Output the [X, Y] coordinate of the center of the cell containing the given text.  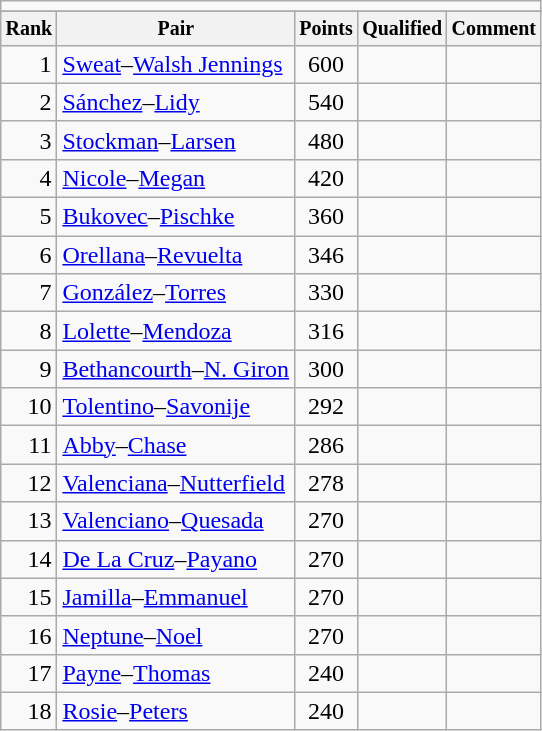
De La Cruz–Payano [176, 559]
3 [29, 140]
7 [29, 293]
Abby–Chase [176, 445]
278 [326, 483]
Nicole–Megan [176, 178]
480 [326, 140]
360 [326, 217]
2 [29, 102]
300 [326, 369]
Points [326, 28]
1 [29, 64]
420 [326, 178]
Bukovec–Pischke [176, 217]
316 [326, 331]
15 [29, 597]
Lolette–Mendoza [176, 331]
5 [29, 217]
6 [29, 255]
Valenciano–Quesada [176, 521]
18 [29, 711]
346 [326, 255]
13 [29, 521]
Sánchez–Lidy [176, 102]
4 [29, 178]
600 [326, 64]
Valenciana–Nutterfield [176, 483]
Jamilla–Emmanuel [176, 597]
17 [29, 673]
16 [29, 635]
Sweat–Walsh Jennings [176, 64]
10 [29, 407]
Qualified [402, 28]
8 [29, 331]
330 [326, 293]
14 [29, 559]
11 [29, 445]
Rank [29, 28]
Comment [494, 28]
286 [326, 445]
Payne–Thomas [176, 673]
Stockman–Larsen [176, 140]
Rosie–Peters [176, 711]
292 [326, 407]
Tolentino–Savonije [176, 407]
Bethancourth–N. Giron [176, 369]
Orellana–Revuelta [176, 255]
9 [29, 369]
540 [326, 102]
Pair [176, 28]
Neptune–Noel [176, 635]
González–Torres [176, 293]
12 [29, 483]
